Find where the given text appears and provide that cell's center as (X, Y) coordinate. 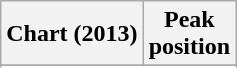
Chart (2013) (72, 34)
Peakposition (189, 34)
